Return [X, Y] of the center of cell containing provided text 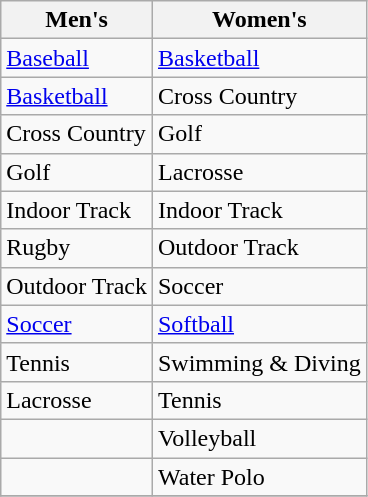
Water Polo [259, 477]
Volleyball [259, 438]
Softball [259, 324]
Men's [77, 20]
Swimming & Diving [259, 362]
Baseball [77, 58]
Women's [259, 20]
Rugby [77, 248]
